For the text-containing cell, return its midpoint in (X, Y) coordinate format. 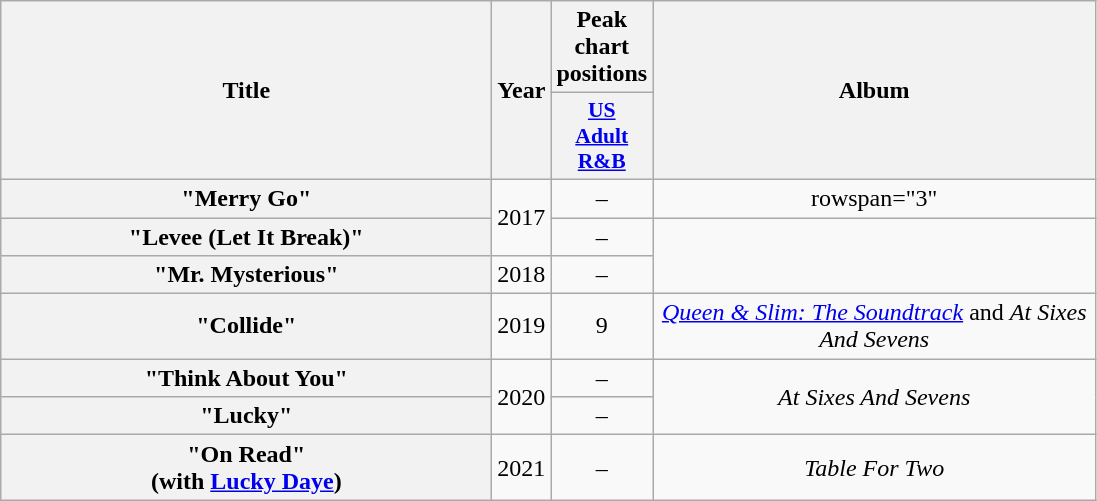
USAdult R&B (602, 136)
"Think About You" (246, 378)
Table For Two (874, 468)
2019 (522, 326)
Queen & Slim: The Soundtrack and At Sixes And Sevens (874, 326)
Title (246, 90)
Peak chart positions (602, 47)
"Collide" (246, 326)
"Levee (Let It Break)" (246, 237)
rowspan="3" (874, 198)
"Mr. Mysterious" (246, 275)
9 (602, 326)
2021 (522, 468)
At Sixes And Sevens (874, 397)
"On Read"(with Lucky Daye) (246, 468)
Album (874, 90)
Year (522, 90)
"Lucky" (246, 416)
2018 (522, 275)
2020 (522, 397)
"Merry Go" (246, 198)
2017 (522, 217)
